Return [X, Y] of the center of cell containing provided text 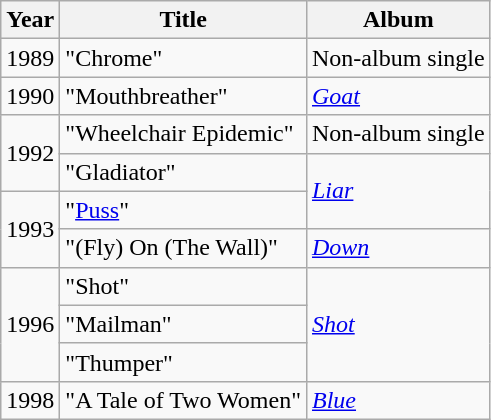
1989 [30, 58]
"A Tale of Two Women" [184, 400]
Shot [398, 324]
"Puss" [184, 210]
"Mouthbreather" [184, 96]
1990 [30, 96]
1996 [30, 324]
Album [398, 20]
Down [398, 248]
"Thumper" [184, 362]
Liar [398, 191]
"Chrome" [184, 58]
"Shot" [184, 286]
1992 [30, 153]
Year [30, 20]
"Gladiator" [184, 172]
Blue [398, 400]
Title [184, 20]
1998 [30, 400]
"Wheelchair Epidemic" [184, 134]
"(Fly) On (The Wall)" [184, 248]
"Mailman" [184, 324]
1993 [30, 229]
Goat [398, 96]
